Search for the cell housing the specified text and yield its [x, y] center coordinate. 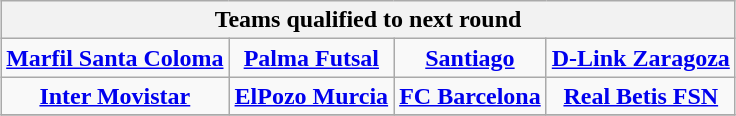
Palma Futsal [312, 58]
FC Barcelona [470, 96]
Marfil Santa Coloma [115, 58]
Santiago [470, 58]
Teams qualified to next round [368, 20]
D-Link Zaragoza [640, 58]
Real Betis FSN [640, 96]
Inter Movistar [115, 96]
ElPozo Murcia [312, 96]
